Identify which cell holds the provided text, then report its (x, y) central coordinate. 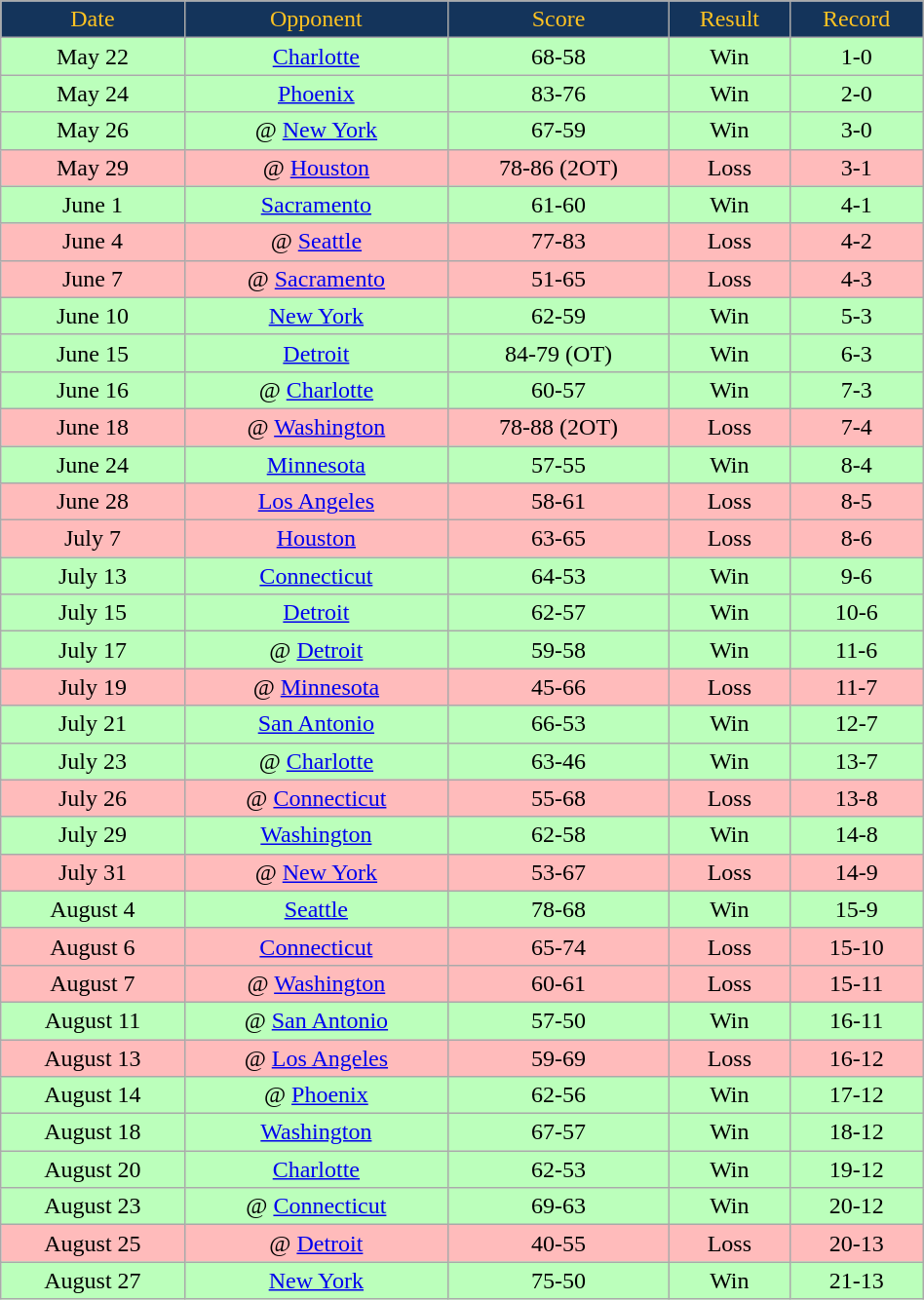
Sacramento (316, 205)
@ Phoenix (316, 1095)
14-8 (856, 835)
18-12 (856, 1132)
8-6 (856, 539)
78-68 (559, 909)
57-50 (559, 1020)
3-1 (856, 168)
14-9 (856, 872)
July 26 (93, 798)
July 13 (93, 576)
9-6 (856, 576)
May 24 (93, 94)
August 14 (93, 1095)
83-76 (559, 94)
67-57 (559, 1132)
16-12 (856, 1057)
@ Los Angeles (316, 1057)
19-12 (856, 1169)
Opponent (316, 19)
78-88 (2OT) (559, 427)
4-3 (856, 279)
17-12 (856, 1095)
August 27 (93, 1281)
July 21 (93, 724)
June 1 (93, 205)
Minnesota (316, 465)
June 10 (93, 316)
69-63 (559, 1206)
68-58 (559, 57)
55-68 (559, 798)
Result (730, 19)
10-6 (856, 613)
1-0 (856, 57)
8-4 (856, 465)
45-66 (559, 687)
11-7 (856, 687)
@ San Antonio (316, 1020)
7-3 (856, 390)
Seattle (316, 909)
53-67 (559, 872)
@ Houston (316, 168)
61-60 (559, 205)
June 15 (93, 353)
6-3 (856, 353)
62-58 (559, 835)
August 4 (93, 909)
12-7 (856, 724)
21-13 (856, 1281)
60-61 (559, 983)
15-10 (856, 946)
July 15 (93, 613)
August 25 (93, 1243)
4-2 (856, 242)
13-8 (856, 798)
August 20 (93, 1169)
May 26 (93, 131)
63-46 (559, 761)
63-65 (559, 539)
59-58 (559, 650)
July 19 (93, 687)
August 7 (93, 983)
13-7 (856, 761)
65-74 (559, 946)
8-5 (856, 502)
Record (856, 19)
20-13 (856, 1243)
May 22 (93, 57)
11-6 (856, 650)
60-57 (559, 390)
@ Sacramento (316, 279)
May 29 (93, 168)
June 7 (93, 279)
66-53 (559, 724)
64-53 (559, 576)
15-9 (856, 909)
20-12 (856, 1206)
July 17 (93, 650)
59-69 (559, 1057)
June 18 (93, 427)
58-61 (559, 502)
San Antonio (316, 724)
62-59 (559, 316)
August 23 (93, 1206)
Date (93, 19)
June 4 (93, 242)
3-0 (856, 131)
2-0 (856, 94)
August 18 (93, 1132)
62-56 (559, 1095)
51-65 (559, 279)
15-11 (856, 983)
August 6 (93, 946)
57-55 (559, 465)
75-50 (559, 1281)
@ Minnesota (316, 687)
78-86 (2OT) (559, 168)
July 29 (93, 835)
Score (559, 19)
84-79 (OT) (559, 353)
40-55 (559, 1243)
July 7 (93, 539)
4-1 (856, 205)
June 16 (93, 390)
August 13 (93, 1057)
July 31 (93, 872)
Phoenix (316, 94)
16-11 (856, 1020)
62-53 (559, 1169)
7-4 (856, 427)
62-57 (559, 613)
June 24 (93, 465)
Houston (316, 539)
@ Seattle (316, 242)
June 28 (93, 502)
5-3 (856, 316)
August 11 (93, 1020)
77-83 (559, 242)
67-59 (559, 131)
Los Angeles (316, 502)
July 23 (93, 761)
